Search for the cell housing the specified text and yield its (x, y) center coordinate. 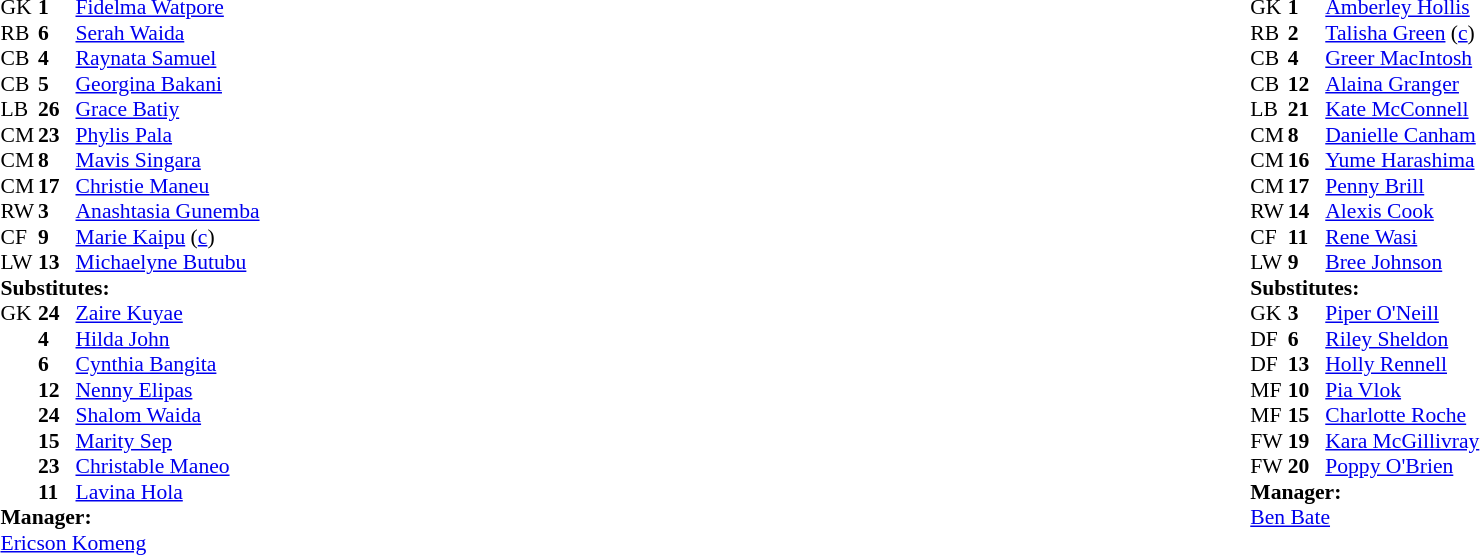
20 (1307, 467)
Michaelyne Butubu (168, 263)
Cynthia Bangita (168, 365)
Christable Maneo (168, 467)
Bree Johnson (1402, 263)
Rene Wasi (1402, 237)
26 (57, 109)
Grace Batiy (168, 109)
10 (1307, 390)
2 (1307, 33)
16 (1307, 161)
Serah Waida (168, 33)
Raynata Samuel (168, 59)
Danielle Canham (1402, 135)
5 (57, 84)
Ben Bate (1364, 517)
Hilda John (168, 339)
Georgina Bakani (168, 84)
21 (1307, 109)
Alaina Granger (1402, 84)
Talisha Green (c) (1402, 33)
Lavina Hola (168, 492)
Marity Sep (168, 441)
Yume Harashima (1402, 161)
Riley Sheldon (1402, 339)
Piper O'Neill (1402, 313)
Kate McConnell (1402, 109)
Shalom Waida (168, 415)
Greer MacIntosh (1402, 59)
14 (1307, 211)
Kara McGillivray (1402, 441)
Zaire Kuyae (168, 313)
Alexis Cook (1402, 211)
Phylis Pala (168, 135)
Holly Rennell (1402, 365)
Anashtasia Gunemba (168, 211)
Pia Vlok (1402, 390)
Mavis Singara (168, 161)
Penny Brill (1402, 186)
Marie Kaipu (c) (168, 237)
Christie Maneu (168, 186)
Poppy O'Brien (1402, 467)
19 (1307, 441)
Charlotte Roche (1402, 415)
Nenny Elipas (168, 390)
